Find where the given text appears and provide that cell's center as (X, Y) coordinate. 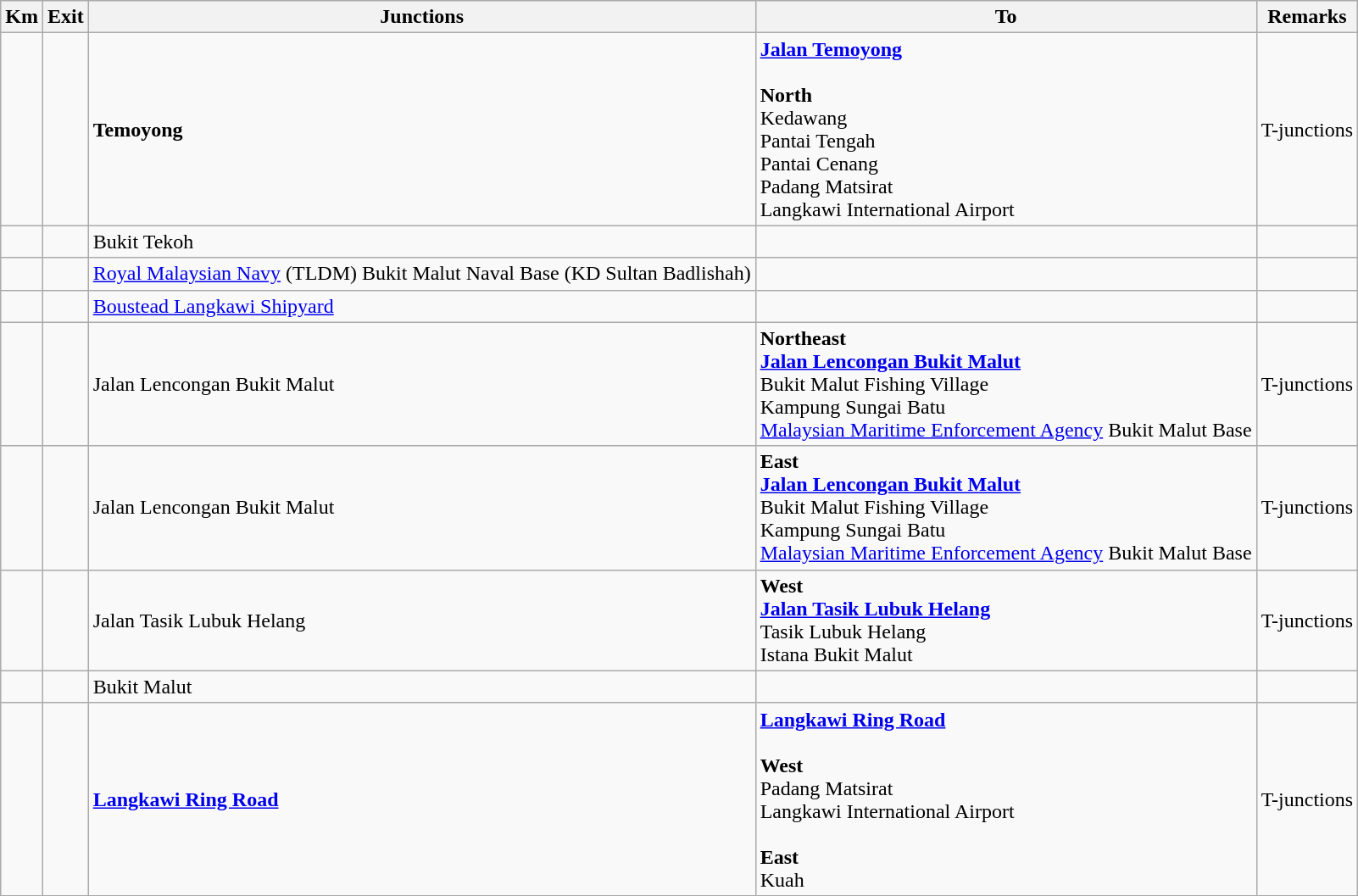
Jalan Tasik Lubuk Helang (422, 621)
Km (22, 17)
Boustead Langkawi Shipyard (422, 306)
Junctions (422, 17)
Jalan TemoyongNorth Kedawang Pantai Tengah Pantai Cenang Padang Matsirat Langkawi International Airport (1005, 129)
Temoyong (422, 129)
Langkawi Ring RoadWest Padang Matsirat Langkawi International Airport East Kuah (1005, 799)
Remarks (1307, 17)
To (1005, 17)
Bukit Malut (422, 687)
Northeast Jalan Lencongan Bukit Malut Bukit Malut Fishing Village Kampung Sungai BatuMalaysian Maritime Enforcement Agency Bukit Malut Base (1005, 384)
Bukit Tekoh (422, 242)
Exit (65, 17)
West Jalan Tasik Lubuk HelangTasik Lubuk HelangIstana Bukit Malut (1005, 621)
East Jalan Lencongan Bukit Malut Bukit Malut Fishing Village Kampung Sungai BatuMalaysian Maritime Enforcement Agency Bukit Malut Base (1005, 508)
Langkawi Ring Road (422, 799)
Royal Malaysian Navy (TLDM) Bukit Malut Naval Base (KD Sultan Badlishah) (422, 274)
